For the text-containing cell, return its midpoint in [x, y] coordinate format. 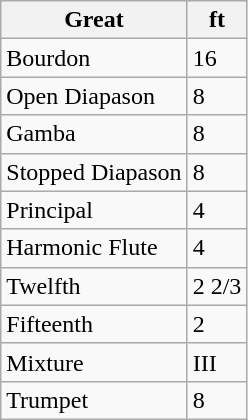
Twelfth [94, 286]
Gamba [94, 134]
Trumpet [94, 400]
Great [94, 20]
Principal [94, 210]
2 2/3 [217, 286]
III [217, 362]
ft [217, 20]
Open Diapason [94, 96]
16 [217, 58]
2 [217, 324]
Mixture [94, 362]
Stopped Diapason [94, 172]
Fifteenth [94, 324]
Harmonic Flute [94, 248]
Bourdon [94, 58]
